Provide the [X, Y] coordinate of the cell's center where the given text is located.  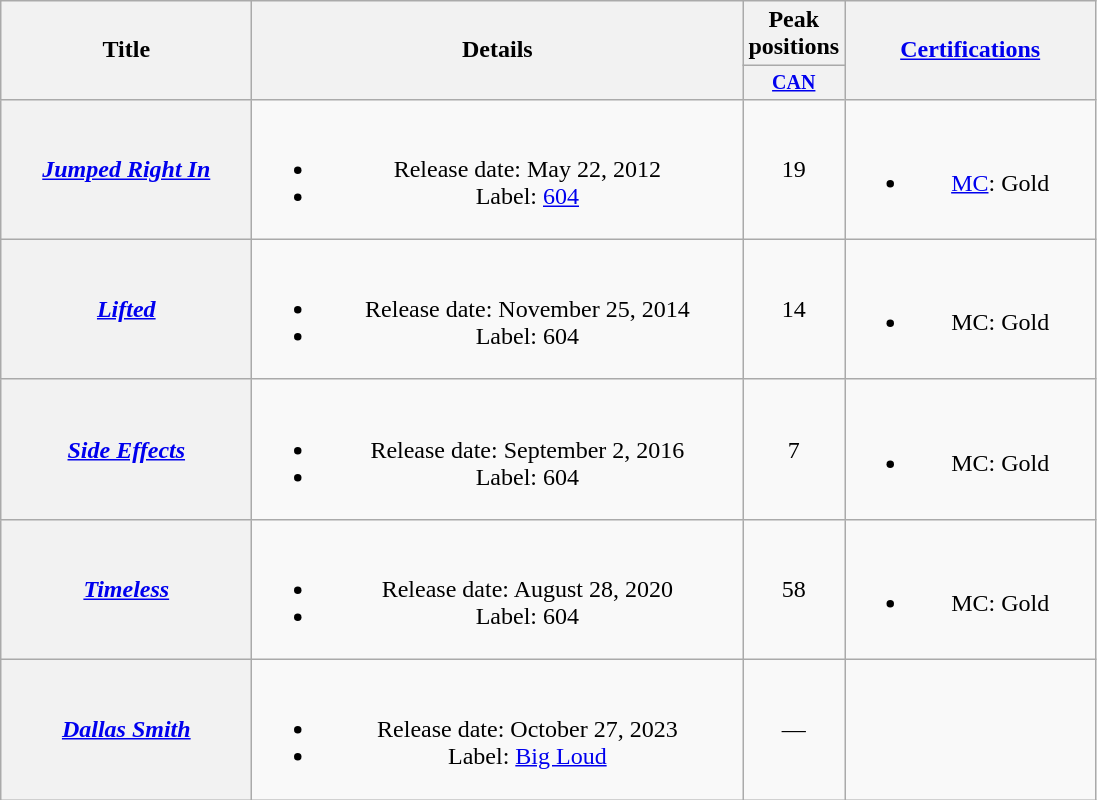
58 [794, 589]
Timeless [126, 589]
Release date: May 22, 2012Label: 604 [498, 169]
Peak positions [794, 34]
Release date: August 28, 2020Label: 604 [498, 589]
Release date: September 2, 2016Label: 604 [498, 449]
Side Effects [126, 449]
Details [498, 50]
Jumped Right In [126, 169]
— [794, 730]
CAN [794, 82]
Release date: October 27, 2023Label: Big Loud [498, 730]
14 [794, 309]
7 [794, 449]
Release date: November 25, 2014Label: 604 [498, 309]
Lifted [126, 309]
Certifications [970, 50]
19 [794, 169]
Dallas Smith [126, 730]
Title [126, 50]
